From the cell containing the given text, extract its center point as (x, y) coordinate. 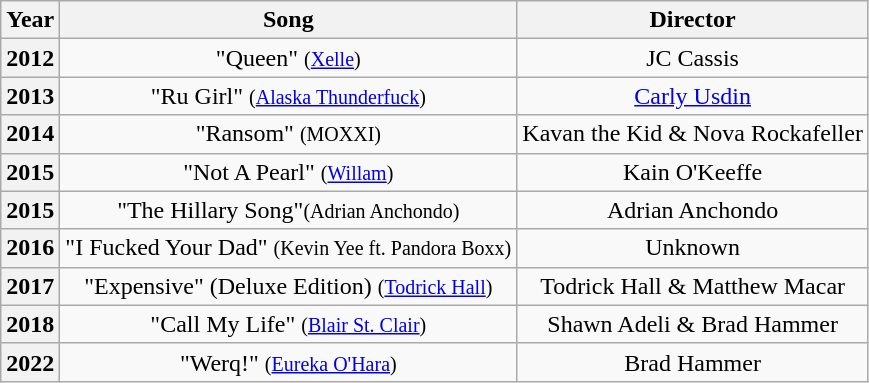
Carly Usdin (693, 96)
Kain O'Keeffe (693, 172)
"The Hillary Song"(Adrian Anchondo) (288, 210)
Unknown (693, 248)
Shawn Adeli & Brad Hammer (693, 324)
Director (693, 20)
2018 (30, 324)
2014 (30, 134)
2022 (30, 362)
Adrian Anchondo (693, 210)
2012 (30, 58)
"Not A Pearl" (Willam) (288, 172)
"Ransom" (MOXXI) (288, 134)
"Expensive" (Deluxe Edition) (Todrick Hall) (288, 286)
Brad Hammer (693, 362)
2016 (30, 248)
"Ru Girl" (Alaska Thunderfuck) (288, 96)
JC Cassis (693, 58)
Song (288, 20)
"Call My Life" (Blair St. Clair) (288, 324)
"Werq!" (Eureka O'Hara) (288, 362)
"I Fucked Your Dad" (Kevin Yee ft. Pandora Boxx) (288, 248)
"Queen" (Xelle) (288, 58)
Kavan the Kid & Nova Rockafeller (693, 134)
Todrick Hall & Matthew Macar (693, 286)
Year (30, 20)
2013 (30, 96)
2017 (30, 286)
